Identify which cell holds the provided text, then report its [x, y] central coordinate. 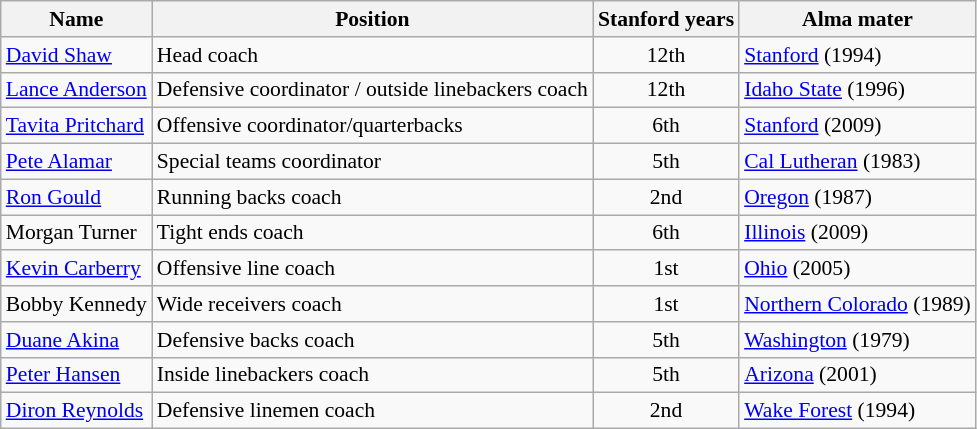
Northern Colorado (1989) [858, 304]
Position [372, 19]
Stanford (1994) [858, 55]
Washington (1979) [858, 340]
Offensive coordinator/quarterbacks [372, 126]
Special teams coordinator [372, 162]
Inside linebackers coach [372, 375]
Offensive line coach [372, 269]
Tight ends coach [372, 233]
Illinois (2009) [858, 233]
Diron Reynolds [76, 411]
Wake Forest (1994) [858, 411]
Defensive backs coach [372, 340]
Stanford years [666, 19]
Stanford (2009) [858, 126]
Ohio (2005) [858, 269]
Defensive coordinator / outside linebackers coach [372, 90]
Tavita Pritchard [76, 126]
Morgan Turner [76, 233]
Running backs coach [372, 197]
Oregon (1987) [858, 197]
Name [76, 19]
Defensive linemen coach [372, 411]
Alma mater [858, 19]
Cal Lutheran (1983) [858, 162]
Kevin Carberry [76, 269]
Pete Alamar [76, 162]
Bobby Kennedy [76, 304]
Idaho State (1996) [858, 90]
David Shaw [76, 55]
Duane Akina [76, 340]
Ron Gould [76, 197]
Arizona (2001) [858, 375]
Peter Hansen [76, 375]
Lance Anderson [76, 90]
Wide receivers coach [372, 304]
Head coach [372, 55]
